Pinpoint the cell where the given text exists, returning its (x, y) midpoint coordinate. 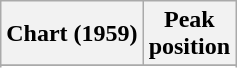
Peakposition (189, 34)
Chart (1959) (72, 34)
